From the cell containing the given text, extract its center point as [X, Y] coordinate. 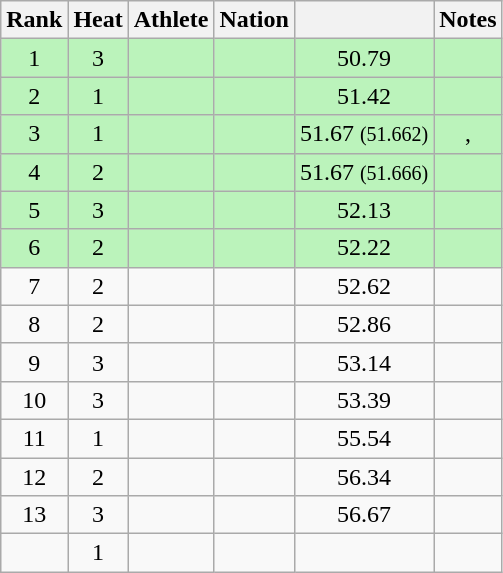
52.22 [364, 248]
56.34 [364, 477]
8 [34, 324]
Heat [98, 20]
12 [34, 477]
6 [34, 248]
5 [34, 210]
52.62 [364, 286]
13 [34, 515]
Rank [34, 20]
50.79 [364, 58]
51.42 [364, 96]
4 [34, 172]
53.14 [364, 362]
Notes [468, 20]
51.67 (51.666) [364, 172]
11 [34, 438]
52.13 [364, 210]
7 [34, 286]
52.86 [364, 324]
Nation [254, 20]
53.39 [364, 400]
56.67 [364, 515]
, [468, 134]
51.67 (51.662) [364, 134]
9 [34, 362]
55.54 [364, 438]
10 [34, 400]
Athlete [171, 20]
